Find where the given text appears and provide that cell's center as [X, Y] coordinate. 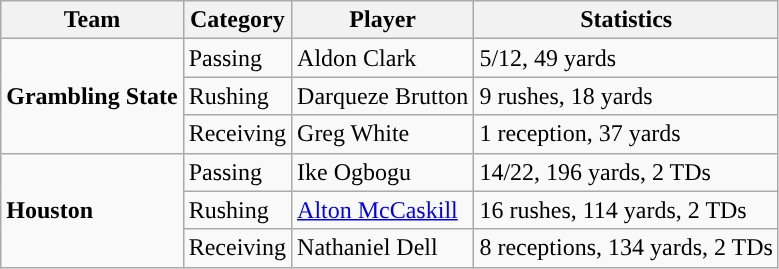
8 receptions, 134 yards, 2 TDs [626, 248]
Alton McCaskill [383, 210]
14/22, 196 yards, 2 TDs [626, 172]
Houston [92, 210]
Statistics [626, 20]
9 rushes, 18 yards [626, 96]
5/12, 49 yards [626, 58]
Aldon Clark [383, 58]
16 rushes, 114 yards, 2 TDs [626, 210]
Grambling State [92, 96]
Category [237, 20]
Nathaniel Dell [383, 248]
Darqueze Brutton [383, 96]
Greg White [383, 134]
Team [92, 20]
1 reception, 37 yards [626, 134]
Player [383, 20]
Ike Ogbogu [383, 172]
